Pinpoint the cell where the given text exists, returning its (x, y) midpoint coordinate. 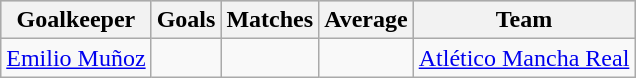
Emilio Muñoz (76, 58)
Average (366, 20)
Goals (186, 20)
Matches (270, 20)
Goalkeeper (76, 20)
Team (524, 20)
Atlético Mancha Real (524, 58)
